Scan for the cell matching the given text and deliver its (x, y) coordinate at center. 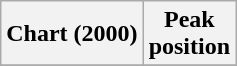
Peakposition (189, 34)
Chart (2000) (72, 34)
